Detect which cell encompasses the target text, then output its (X, Y) center coordinate. 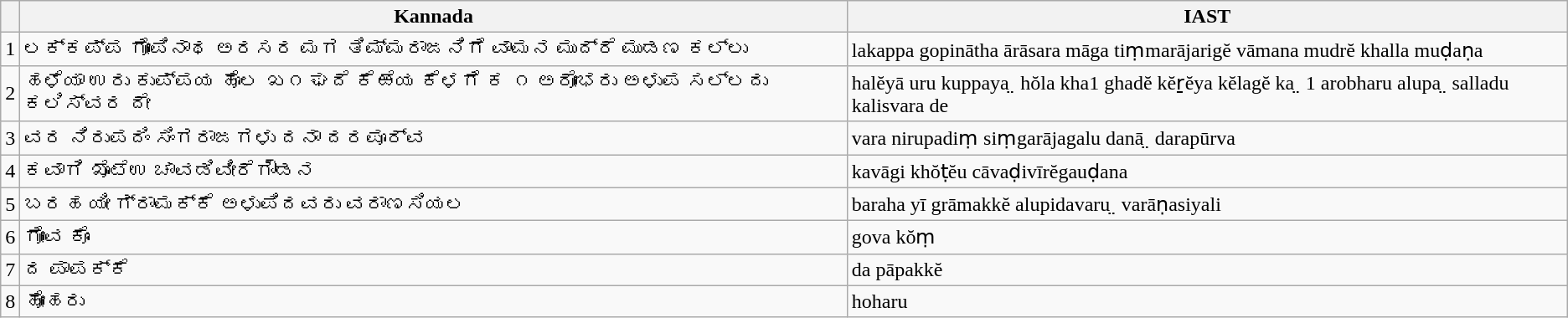
4 (10, 171)
ಗೋವ ಕೊಂ (434, 238)
8 (10, 301)
vara nirupadiṃ siṃgarājagalu danā ̤ darapūrva (1207, 138)
ಹೋಹರು (434, 301)
7 (10, 269)
lakappa gopinātha ārāsara māga tiṃmarājarigĕ vāmana mudrĕ khalla muḍaṇa (1207, 49)
hoharu (1207, 301)
5 (10, 204)
kavāgi khŏṭĕu cāvaḍivīrĕgauḍana (1207, 171)
1 (10, 49)
Kannada (434, 17)
ಕವಾಗಿ ಖೊಟೆಉ ಚಾವಡಿವೀರೆಗೌಡನ (434, 171)
6 (10, 238)
halĕyā uru kuppaya ̤ hŏla kha1 ghadĕ kĕṟĕya kĕlagĕ ka ̤ 1 arobharu alupa ̤ salladu kalisvara de (1207, 94)
ವರ ನಿರುಪದಿಂ ಸಿಂಗರಾಜಗಳು ದನಾ ದರಪೂರ್ವ (434, 138)
baraha yī grāmakkĕ alupidavaru ̤ varāṇasiyali (1207, 204)
gova kŏṃ (1207, 238)
ಬರಹ ಯೀ ಗ್ರಾಮಕ್ಕೆ ಅಳುಪಿದವರು ವರಾಣಸಿಯಲ (434, 204)
ದ ಪಾಪಕ್ಕೆ (434, 269)
IAST (1207, 17)
ಹಳೆಯಾ ಉರು ಕುಪ್ಪಯ ಹೊಲ ಖ೧ ಘದೆ ಕೆಱೆಯ ಕೆಳಗೆ ಕ ೧ ಅರೋಭರು ಅಳುಪ ಸಲ್ಲದು ಕಲಿಸ್ವರ ದೇ (434, 94)
2 (10, 94)
3 (10, 138)
da pāpakkĕ (1207, 269)
ಲಕ್ಕಪ್ಪ ಗೋಪಿನಾಥ ಅರಸರ ಮಗ ತಿಮ್ಮರಾಜನಿಗೆ ವಾಮನ ಮುದ್ರೆ ಮುಡಣ ಕಲ್ಲು (434, 49)
